Detect which cell encompasses the target text, then output its [x, y] center coordinate. 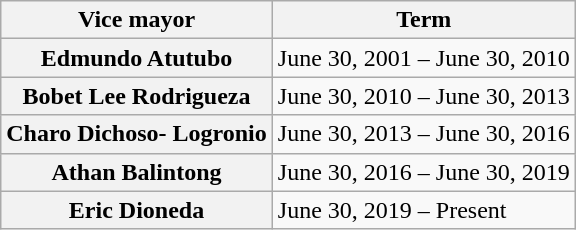
June 30, 2013 – June 30, 2016 [424, 134]
June 30, 2019 – Present [424, 210]
Athan Balintong [137, 172]
June 30, 2001 – June 30, 2010 [424, 58]
Term [424, 20]
Vice mayor [137, 20]
June 30, 2010 – June 30, 2013 [424, 96]
Charo Dichoso- Logronio [137, 134]
June 30, 2016 – June 30, 2019 [424, 172]
Edmundo Atutubo [137, 58]
Eric Dioneda [137, 210]
Bobet Lee Rodrigueza [137, 96]
